Extract the [x, y] coordinate from the center of the cell holding the provided text.  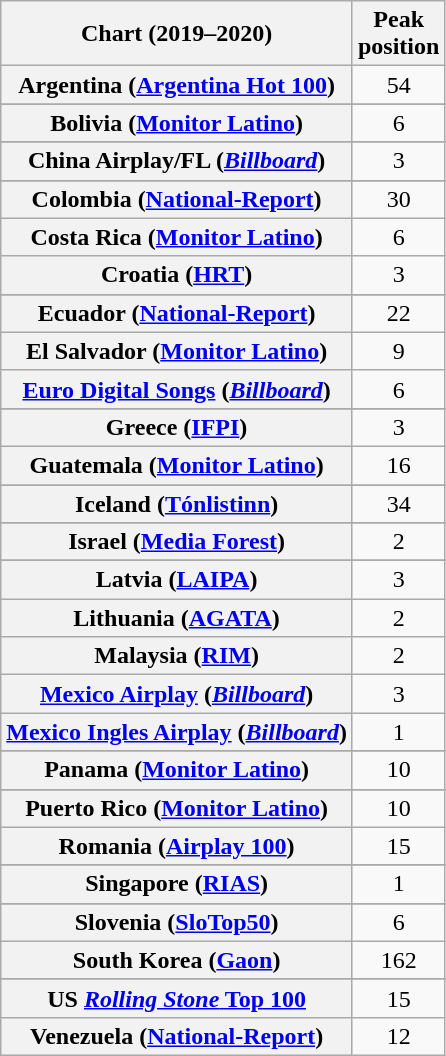
US Rolling Stone Top 100 [177, 998]
Romania (Airplay 100) [177, 846]
Bolivia (Monitor Latino) [177, 123]
Croatia (HRT) [177, 275]
22 [398, 313]
South Korea (Gaon) [177, 960]
9 [398, 351]
Singapore (RIAS) [177, 884]
Guatemala (Monitor Latino) [177, 465]
12 [398, 1036]
China Airplay/FL (Billboard) [177, 161]
30 [398, 199]
Puerto Rico (Monitor Latino) [177, 808]
Peakposition [398, 34]
Lithuania (AGATA) [177, 618]
Costa Rica (Monitor Latino) [177, 237]
Euro Digital Songs (Billboard) [177, 389]
Latvia (LAIPA) [177, 580]
Malaysia (RIM) [177, 656]
Argentina (Argentina Hot 100) [177, 85]
34 [398, 503]
Ecuador (National-Report) [177, 313]
Venezuela (National-Report) [177, 1036]
Greece (IFPI) [177, 427]
Slovenia (SloTop50) [177, 922]
Israel (Media Forest) [177, 542]
Colombia (National-Report) [177, 199]
Mexico Airplay (Billboard) [177, 694]
El Salvador (Monitor Latino) [177, 351]
Mexico Ingles Airplay (Billboard) [177, 732]
Iceland (Tónlistinn) [177, 503]
54 [398, 85]
162 [398, 960]
16 [398, 465]
Panama (Monitor Latino) [177, 770]
Chart (2019–2020) [177, 34]
